Capture the cell that displays the provided text and extract its (X, Y) central coordinate. 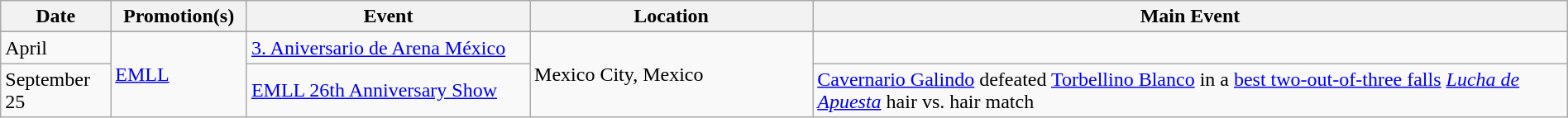
Date (56, 17)
Event (388, 17)
Mexico City, Mexico (672, 74)
3. Aniversario de Arena México (388, 48)
Location (672, 17)
Promotion(s) (179, 17)
April (56, 48)
EMLL 26th Anniversary Show (388, 91)
Cavernario Galindo defeated Torbellino Blanco in a best two-out-of-three falls Lucha de Apuesta hair vs. hair match (1191, 91)
Main Event (1191, 17)
EMLL (179, 74)
September 25 (56, 91)
